Locate the cell with the specified text and output its [x, y] center coordinate. 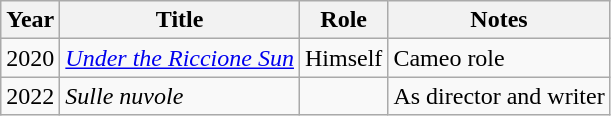
Under the Riccione Sun [180, 58]
Title [180, 20]
Notes [499, 20]
Year [30, 20]
Sulle nuvole [180, 96]
Cameo role [499, 58]
2020 [30, 58]
2022 [30, 96]
Role [343, 20]
Himself [343, 58]
As director and writer [499, 96]
